Locate the cell with the specified text and output its [x, y] center coordinate. 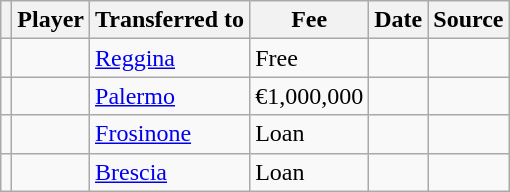
€1,000,000 [310, 96]
Date [398, 20]
Source [468, 20]
Brescia [170, 172]
Frosinone [170, 134]
Reggina [170, 58]
Player [51, 20]
Free [310, 58]
Fee [310, 20]
Palermo [170, 96]
Transferred to [170, 20]
